Search for the cell housing the specified text and yield its [X, Y] center coordinate. 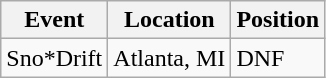
Event [54, 20]
Sno*Drift [54, 58]
DNF [278, 58]
Position [278, 20]
Location [170, 20]
Atlanta, MI [170, 58]
